Return (x, y) of the center of cell containing provided text 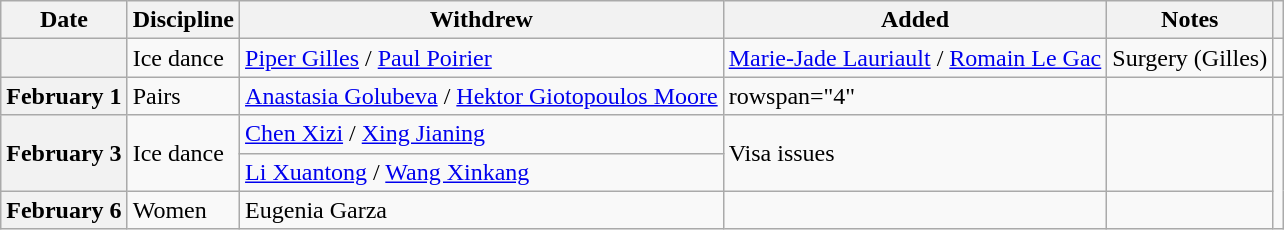
Visa issues (915, 153)
February 6 (64, 210)
Piper Gilles / Paul Poirier (482, 58)
Marie-Jade Lauriault / Romain Le Gac (915, 58)
Withdrew (482, 20)
February 1 (64, 96)
Surgery (Gilles) (1190, 58)
Pairs (183, 96)
Eugenia Garza (482, 210)
Added (915, 20)
Notes (1190, 20)
Anastasia Golubeva / Hektor Giotopoulos Moore (482, 96)
Women (183, 210)
rowspan="4" (915, 96)
Chen Xizi / Xing Jianing (482, 134)
Date (64, 20)
Discipline (183, 20)
February 3 (64, 153)
Li Xuantong / Wang Xinkang (482, 172)
